Return the (X, Y) coordinate for the center point of the cell that contains the specified text.  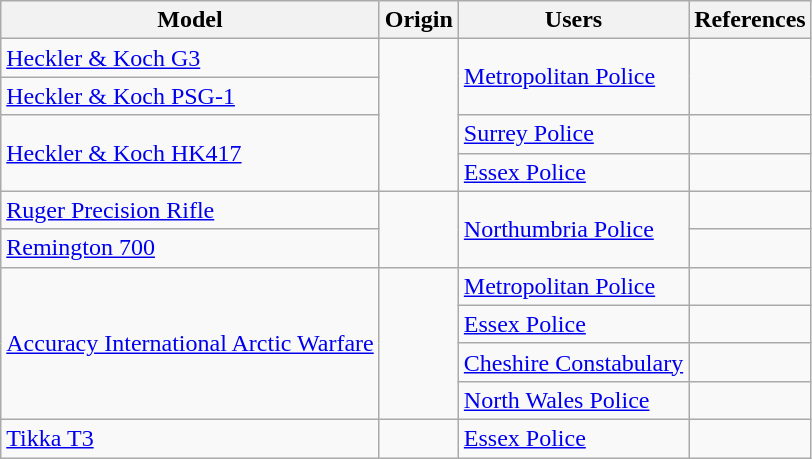
Users (573, 20)
Heckler & Koch G3 (190, 58)
Tikka T3 (190, 438)
Remington 700 (190, 248)
North Wales Police (573, 400)
Northumbria Police (573, 229)
Cheshire Constabulary (573, 362)
Ruger Precision Rifle (190, 210)
Heckler & Koch PSG-1 (190, 96)
Accuracy International Arctic Warfare (190, 343)
Model (190, 20)
Origin (418, 20)
Heckler & Koch HK417 (190, 153)
References (750, 20)
Surrey Police (573, 134)
